Determine the [X, Y] coordinate at the center of the cell enclosing the given text.  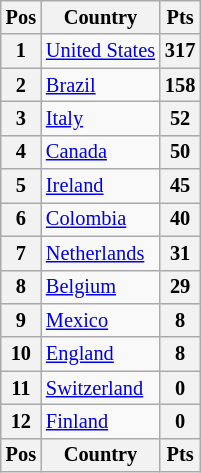
Canada [100, 152]
6 [21, 219]
2 [21, 85]
9 [21, 320]
50 [180, 152]
31 [180, 253]
Mexico [100, 320]
29 [180, 287]
1 [21, 51]
52 [180, 118]
Netherlands [100, 253]
England [100, 354]
Ireland [100, 186]
12 [21, 421]
7 [21, 253]
11 [21, 388]
10 [21, 354]
Colombia [100, 219]
158 [180, 85]
4 [21, 152]
Finland [100, 421]
40 [180, 219]
5 [21, 186]
Belgium [100, 287]
United States [100, 51]
3 [21, 118]
45 [180, 186]
317 [180, 51]
Brazil [100, 85]
Italy [100, 118]
Switzerland [100, 388]
